Detect which cell encompasses the target text, then output its [x, y] center coordinate. 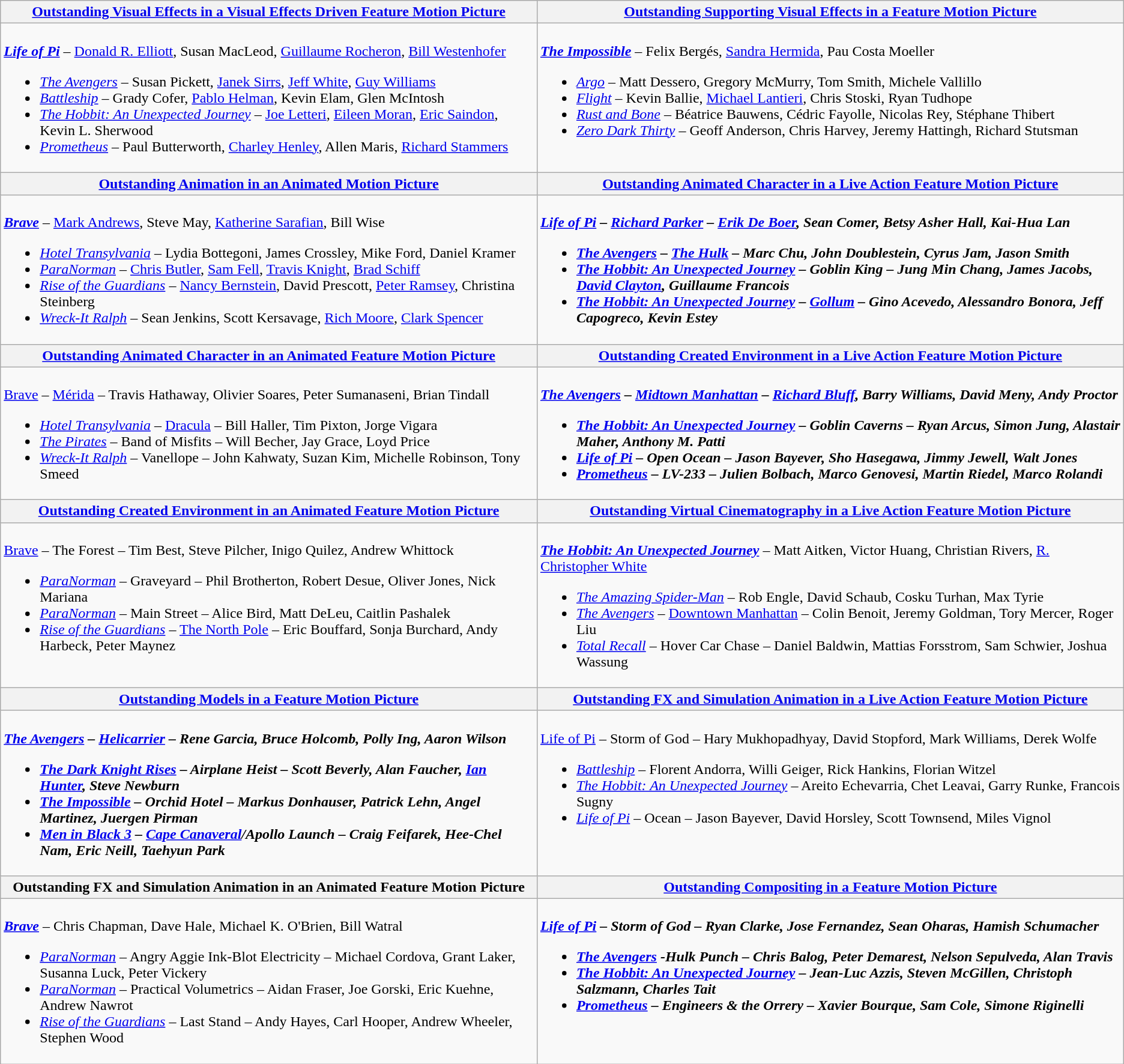
Outstanding Supporting Visual Effects in a Feature Motion Picture [830, 12]
Outstanding Compositing in a Feature Motion Picture [830, 887]
Outstanding Animated Character in an Animated Feature Motion Picture [269, 355]
Outstanding Visual Effects in a Visual Effects Driven Feature Motion Picture [269, 12]
Outstanding Animated Character in a Live Action Feature Motion Picture [830, 184]
Outstanding Models in a Feature Motion Picture [269, 699]
Outstanding FX and Simulation Animation in a Live Action Feature Motion Picture [830, 699]
Outstanding FX and Simulation Animation in an Animated Feature Motion Picture [269, 887]
Outstanding Created Environment in an Animated Feature Motion Picture [269, 511]
Outstanding Created Environment in a Live Action Feature Motion Picture [830, 355]
Outstanding Animation in an Animated Motion Picture [269, 184]
Outstanding Virtual Cinematography in a Live Action Feature Motion Picture [830, 511]
